Capture the cell that displays the provided text and extract its [x, y] central coordinate. 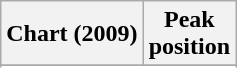
Chart (2009) [72, 34]
Peakposition [189, 34]
